Identify which cell holds the provided text, then report its [x, y] central coordinate. 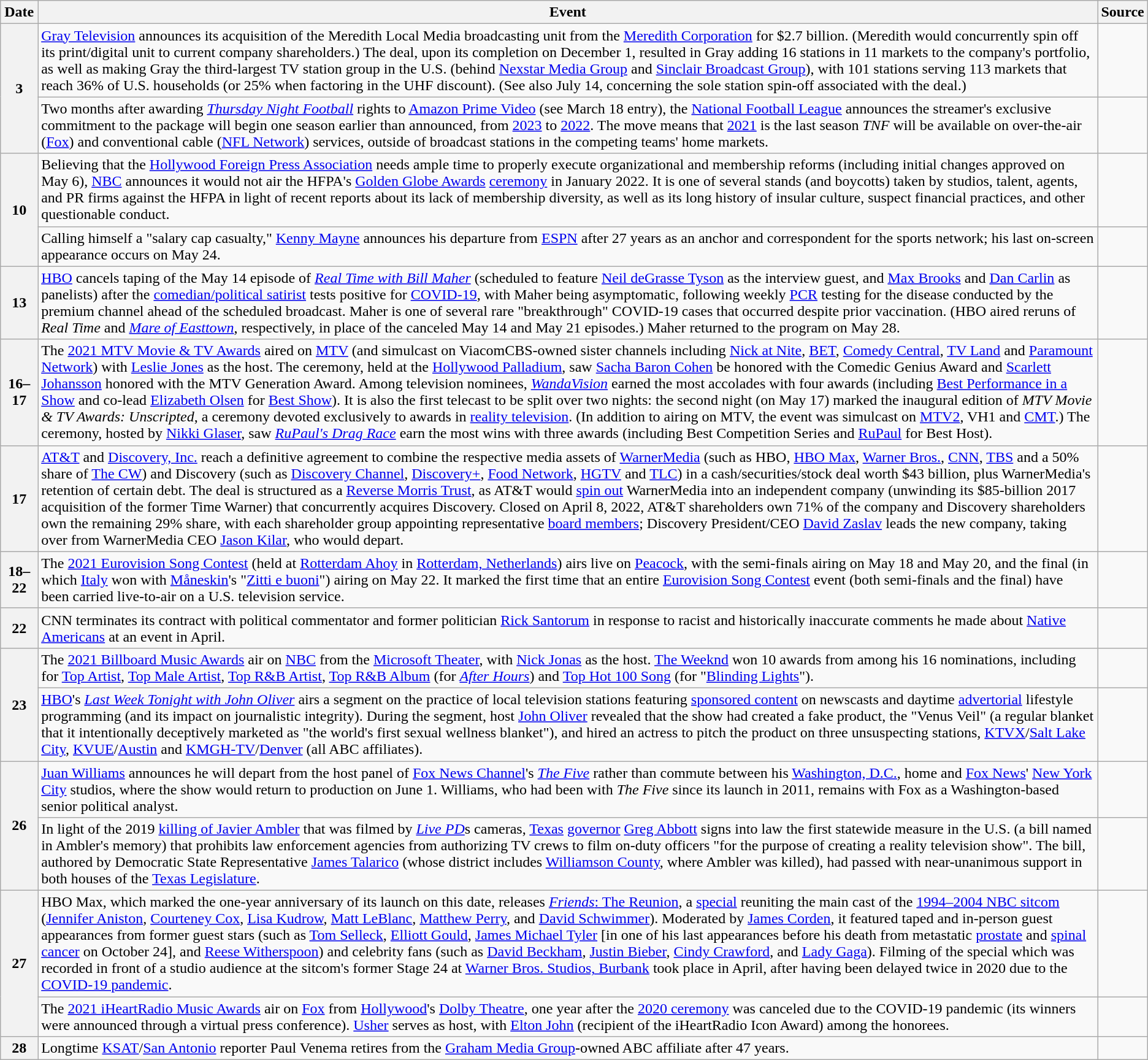
17 [20, 498]
10 [20, 210]
27 [20, 964]
Source [1122, 12]
3 [20, 88]
Longtime KSAT/San Antonio reporter Paul Venema retires from the Graham Media Group-owned ABC affiliate after 47 years. [568, 1048]
28 [20, 1048]
Date [20, 12]
26 [20, 826]
23 [20, 704]
Event [568, 12]
22 [20, 628]
16–17 [20, 393]
13 [20, 303]
18–22 [20, 580]
